Capture the cell that displays the provided text and extract its (x, y) central coordinate. 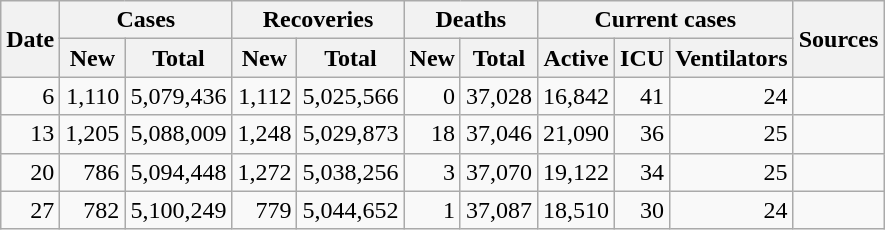
19,122 (576, 172)
34 (642, 172)
Date (30, 39)
Ventilators (732, 58)
5,088,009 (178, 134)
Current cases (665, 20)
6 (30, 96)
5,029,873 (350, 134)
5,038,256 (350, 172)
1,272 (264, 172)
27 (30, 210)
20 (30, 172)
Cases (146, 20)
13 (30, 134)
37,028 (498, 96)
0 (432, 96)
18 (432, 134)
5,094,448 (178, 172)
1,112 (264, 96)
16,842 (576, 96)
36 (642, 134)
1,248 (264, 134)
5,100,249 (178, 210)
41 (642, 96)
5,079,436 (178, 96)
779 (264, 210)
5,025,566 (350, 96)
3 (432, 172)
Deaths (470, 20)
21,090 (576, 134)
1,205 (92, 134)
ICU (642, 58)
Recoveries (318, 20)
37,046 (498, 134)
782 (92, 210)
Active (576, 58)
37,087 (498, 210)
Sources (838, 39)
30 (642, 210)
1,110 (92, 96)
18,510 (576, 210)
37,070 (498, 172)
786 (92, 172)
5,044,652 (350, 210)
1 (432, 210)
